Scan for the cell matching the given text and deliver its [X, Y] coordinate at center. 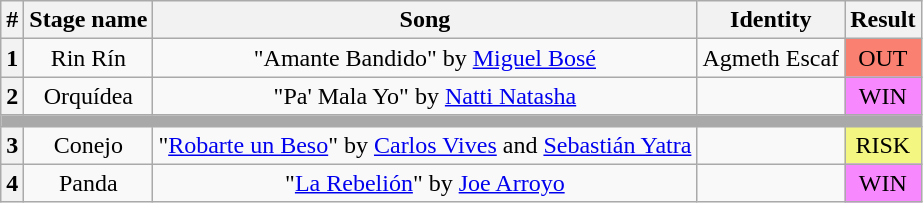
Panda [88, 183]
Conejo [88, 145]
Song [425, 20]
3 [12, 145]
4 [12, 183]
2 [12, 96]
"Robarte un Beso" by Carlos Vives and Sebastián Yatra [425, 145]
# [12, 20]
OUT [883, 58]
1 [12, 58]
RISK [883, 145]
Stage name [88, 20]
Agmeth Escaf [771, 58]
Identity [771, 20]
"La Rebelión" by Joe Arroyo [425, 183]
"Pa' Mala Yo" by Natti Natasha [425, 96]
Orquídea [88, 96]
"Amante Bandido" by Miguel Bosé [425, 58]
Rin Rín [88, 58]
Result [883, 20]
